Determine the (x, y) coordinate at the center of the cell enclosing the given text.  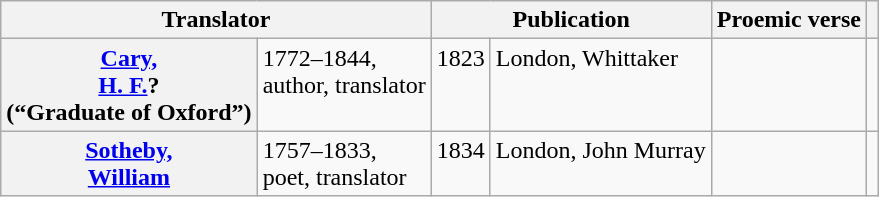
Proemic verse (788, 20)
1823 (460, 85)
1772–1844,author, translator (344, 85)
Sotheby,William (129, 164)
1834 (460, 164)
Cary,H. F.? (“Graduate of Oxford”) (129, 85)
Translator (216, 20)
London, Whittaker (600, 85)
1757–1833,poet, translator (344, 164)
Publication (571, 20)
London, John Murray (600, 164)
